Scan for the cell matching the given text and deliver its (X, Y) coordinate at center. 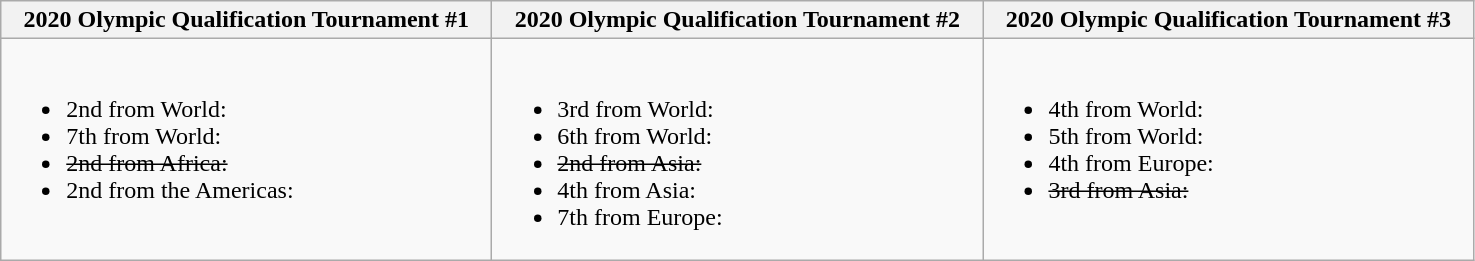
2nd from World: 7th from World: 2nd from Africa: 2nd from the Americas: (246, 150)
3rd from World: 6th from World: 2nd from Asia: 4th from Asia: 7th from Europe: (738, 150)
2020 Olympic Qualification Tournament #3 (1228, 20)
2020 Olympic Qualification Tournament #1 (246, 20)
4th from World: 5th from World: 4th from Europe: 3rd from Asia: (1228, 150)
2020 Olympic Qualification Tournament #2 (738, 20)
